Capture the cell that displays the provided text and extract its [X, Y] central coordinate. 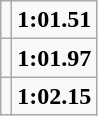
1:01.51 [54, 20]
1:02.15 [54, 96]
1:01.97 [54, 58]
